Return [x, y] of the center of cell containing provided text 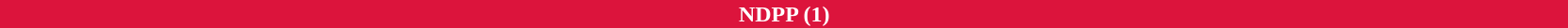
NDPP (1) [784, 14]
